Locate the cell with the specified text and output its (x, y) center coordinate. 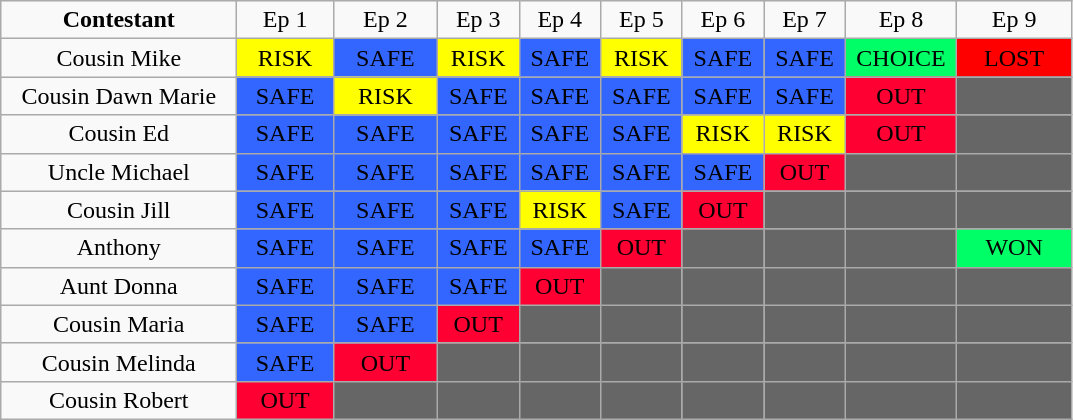
WON (1014, 248)
Ep 7 (805, 20)
Cousin Dawn Marie (119, 96)
Ep 3 (478, 20)
Ep 6 (723, 20)
Ep 4 (560, 20)
Ep 8 (901, 20)
Cousin Robert (119, 400)
CHOICE (901, 58)
Ep 1 (286, 20)
Cousin Mike (119, 58)
Cousin Melinda (119, 362)
LOST (1014, 58)
Cousin Ed (119, 134)
Ep 9 (1014, 20)
Cousin Maria (119, 324)
Aunt Donna (119, 286)
Contestant (119, 20)
Uncle Michael (119, 172)
Ep 5 (642, 20)
Anthony (119, 248)
Cousin Jill (119, 210)
Ep 2 (385, 20)
